From the cell containing the given text, extract its center point as (X, Y) coordinate. 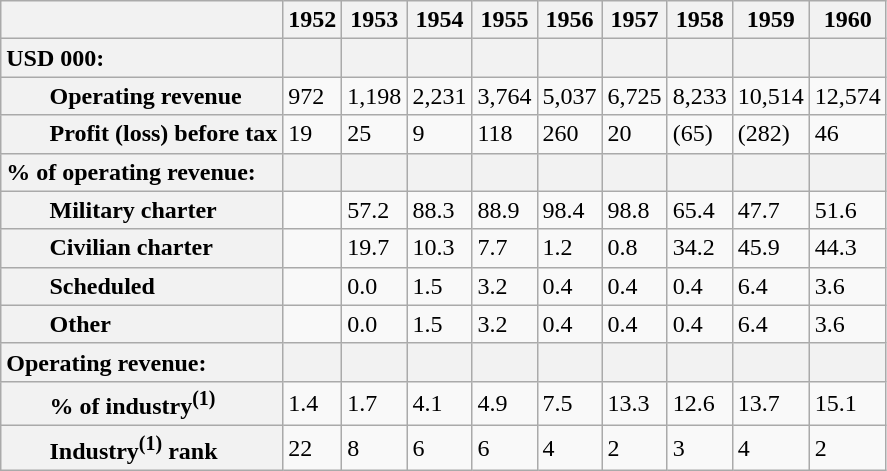
1.4 (312, 404)
5,037 (570, 96)
34.2 (700, 248)
57.2 (374, 210)
47.7 (770, 210)
19.7 (374, 248)
8 (374, 448)
88.9 (504, 210)
4.1 (440, 404)
1953 (374, 20)
1.2 (570, 248)
15.1 (848, 404)
7.7 (504, 248)
20 (634, 134)
1959 (770, 20)
12.6 (700, 404)
USD 000: (142, 58)
1955 (504, 20)
Operating revenue: (142, 362)
7.5 (570, 404)
1957 (634, 20)
1954 (440, 20)
13.7 (770, 404)
Industry(1) rank (142, 448)
Military charter (142, 210)
1.7 (374, 404)
Civilian charter (142, 248)
25 (374, 134)
46 (848, 134)
45.9 (770, 248)
3,764 (504, 96)
Operating revenue (142, 96)
98.4 (570, 210)
9 (440, 134)
8,233 (700, 96)
972 (312, 96)
19 (312, 134)
44.3 (848, 248)
22 (312, 448)
4.9 (504, 404)
260 (570, 134)
(282) (770, 134)
Scheduled (142, 286)
3 (700, 448)
1958 (700, 20)
12,574 (848, 96)
1952 (312, 20)
% of industry(1) (142, 404)
1956 (570, 20)
51.6 (848, 210)
10.3 (440, 248)
1,198 (374, 96)
98.8 (634, 210)
(65) (700, 134)
1960 (848, 20)
10,514 (770, 96)
Profit (loss) before tax (142, 134)
0.8 (634, 248)
118 (504, 134)
% of operating revenue: (142, 172)
Other (142, 324)
2,231 (440, 96)
65.4 (700, 210)
88.3 (440, 210)
6,725 (634, 96)
13.3 (634, 404)
